Pinpoint the cell where the given text exists, returning its (x, y) midpoint coordinate. 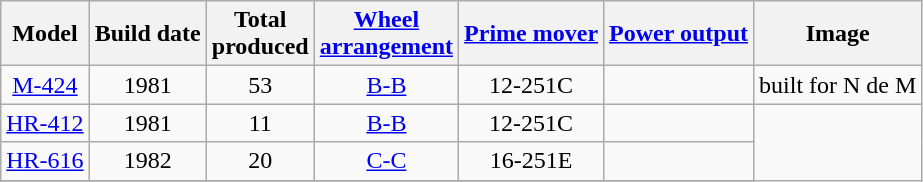
1982 (148, 161)
Power output (679, 34)
16-251E (532, 161)
Totalproduced (260, 34)
HR-616 (45, 161)
20 (260, 161)
built for N de M (838, 85)
11 (260, 123)
Build date (148, 34)
53 (260, 85)
Prime mover (532, 34)
Model (45, 34)
Wheelarrangement (386, 34)
M-424 (45, 85)
C-C (386, 161)
HR-412 (45, 123)
Image (838, 34)
